Output the [X, Y] coordinate of the center of the cell containing the given text.  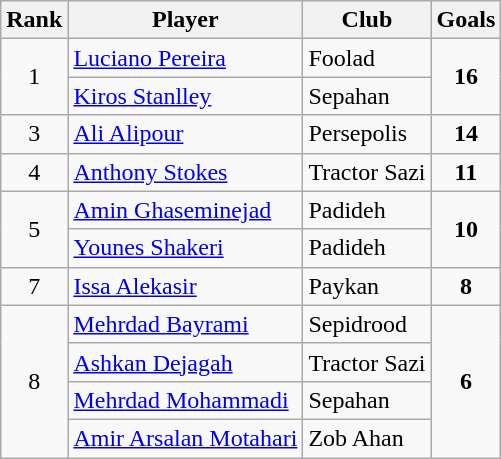
Luciano Pereira [186, 58]
11 [466, 172]
3 [34, 134]
Issa Alekasir [186, 286]
Zob Ahan [367, 438]
Rank [34, 20]
Persepolis [367, 134]
Younes Shakeri [186, 248]
Mehrdad Mohammadi [186, 400]
Goals [466, 20]
5 [34, 229]
14 [466, 134]
Amir Arsalan Motahari [186, 438]
Player [186, 20]
10 [466, 229]
Mehrdad Bayrami [186, 324]
Paykan [367, 286]
Ashkan Dejagah [186, 362]
Anthony Stokes [186, 172]
7 [34, 286]
Ali Alipour [186, 134]
Foolad [367, 58]
4 [34, 172]
6 [466, 381]
Amin Ghaseminejad [186, 210]
16 [466, 77]
Sepidrood [367, 324]
1 [34, 77]
Club [367, 20]
Kiros Stanlley [186, 96]
